Capture the cell that displays the provided text and extract its (X, Y) central coordinate. 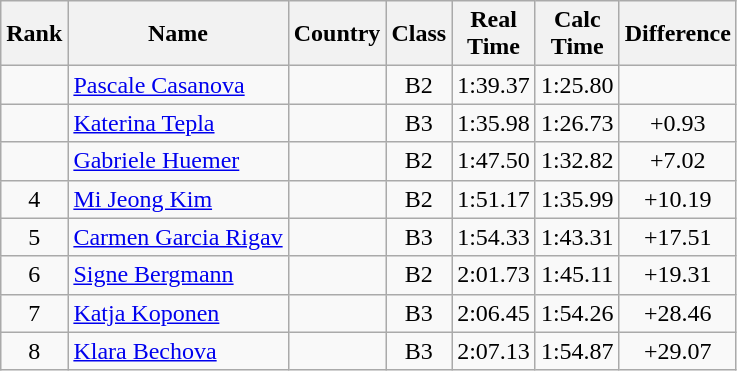
2:07.13 (494, 351)
+7.02 (678, 161)
Pascale Casanova (178, 85)
6 (34, 275)
+17.51 (678, 237)
1:47.50 (494, 161)
Name (178, 34)
5 (34, 237)
Gabriele Huemer (178, 161)
1:26.73 (577, 123)
1:32.82 (577, 161)
Difference (678, 34)
+0.93 (678, 123)
+19.31 (678, 275)
Country (337, 34)
1:39.37 (494, 85)
1:54.33 (494, 237)
1:35.98 (494, 123)
Signe Bergmann (178, 275)
Rank (34, 34)
Klara Bechova (178, 351)
4 (34, 199)
CalcTime (577, 34)
8 (34, 351)
1:54.87 (577, 351)
Katerina Tepla (178, 123)
1:25.80 (577, 85)
1:35.99 (577, 199)
1:54.26 (577, 313)
1:45.11 (577, 275)
1:43.31 (577, 237)
2:01.73 (494, 275)
Class (419, 34)
2:06.45 (494, 313)
Carmen Garcia Rigav (178, 237)
7 (34, 313)
+10.19 (678, 199)
RealTime (494, 34)
Katja Koponen (178, 313)
+29.07 (678, 351)
Mi Jeong Kim (178, 199)
+28.46 (678, 313)
1:51.17 (494, 199)
